Identify which cell holds the provided text, then report its (x, y) central coordinate. 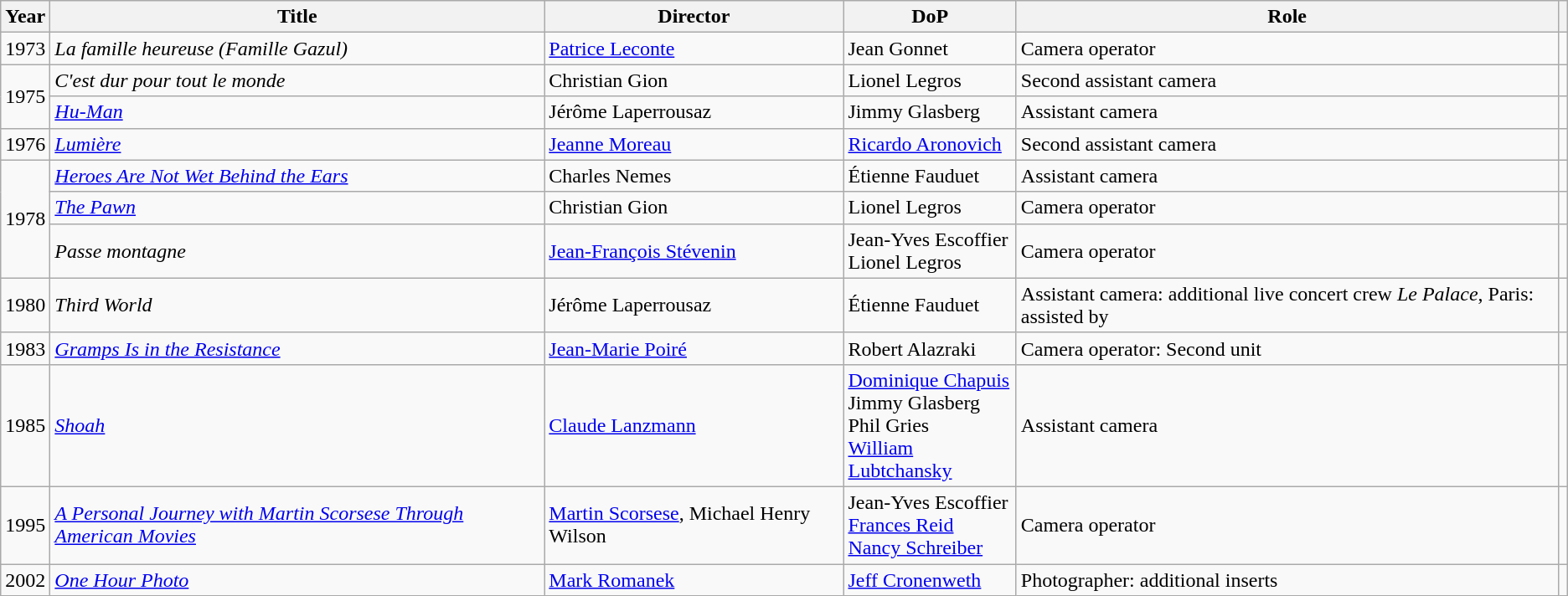
Third World (297, 305)
Jean-Yves EscoffierFrances ReidNancy Schreiber (930, 525)
The Pawn (297, 208)
Robert Alazraki (930, 348)
Gramps Is in the Resistance (297, 348)
Assistant camera: additional live concert crew Le Palace, Paris: assisted by (1287, 305)
1976 (25, 144)
1975 (25, 96)
C'est dur pour tout le monde (297, 80)
1978 (25, 219)
Jeff Cronenweth (930, 580)
Shoah (297, 425)
1985 (25, 425)
Martin Scorsese, Michael Henry Wilson (694, 525)
Hu-Man (297, 112)
Jeanne Moreau (694, 144)
Role (1287, 17)
Charles Nemes (694, 176)
Director (694, 17)
1973 (25, 49)
1980 (25, 305)
Ricardo Aronovich (930, 144)
Photographer: additional inserts (1287, 580)
Patrice Leconte (694, 49)
Jean-François Stévenin (694, 251)
Dominique ChapuisJimmy GlasbergPhil GriesWilliam Lubtchansky (930, 425)
2002 (25, 580)
Jimmy Glasberg (930, 112)
One Hour Photo (297, 580)
La famille heureuse (Famille Gazul) (297, 49)
A Personal Journey with Martin Scorsese Through American Movies (297, 525)
DoP (930, 17)
Lumière (297, 144)
Jean Gonnet (930, 49)
Title (297, 17)
Claude Lanzmann (694, 425)
Year (25, 17)
Mark Romanek (694, 580)
1995 (25, 525)
Camera operator: Second unit (1287, 348)
Jean-Yves EscoffierLionel Legros (930, 251)
Jean-Marie Poiré (694, 348)
Heroes Are Not Wet Behind the Ears (297, 176)
1983 (25, 348)
Passe montagne (297, 251)
